Search for the cell housing the specified text and yield its [x, y] center coordinate. 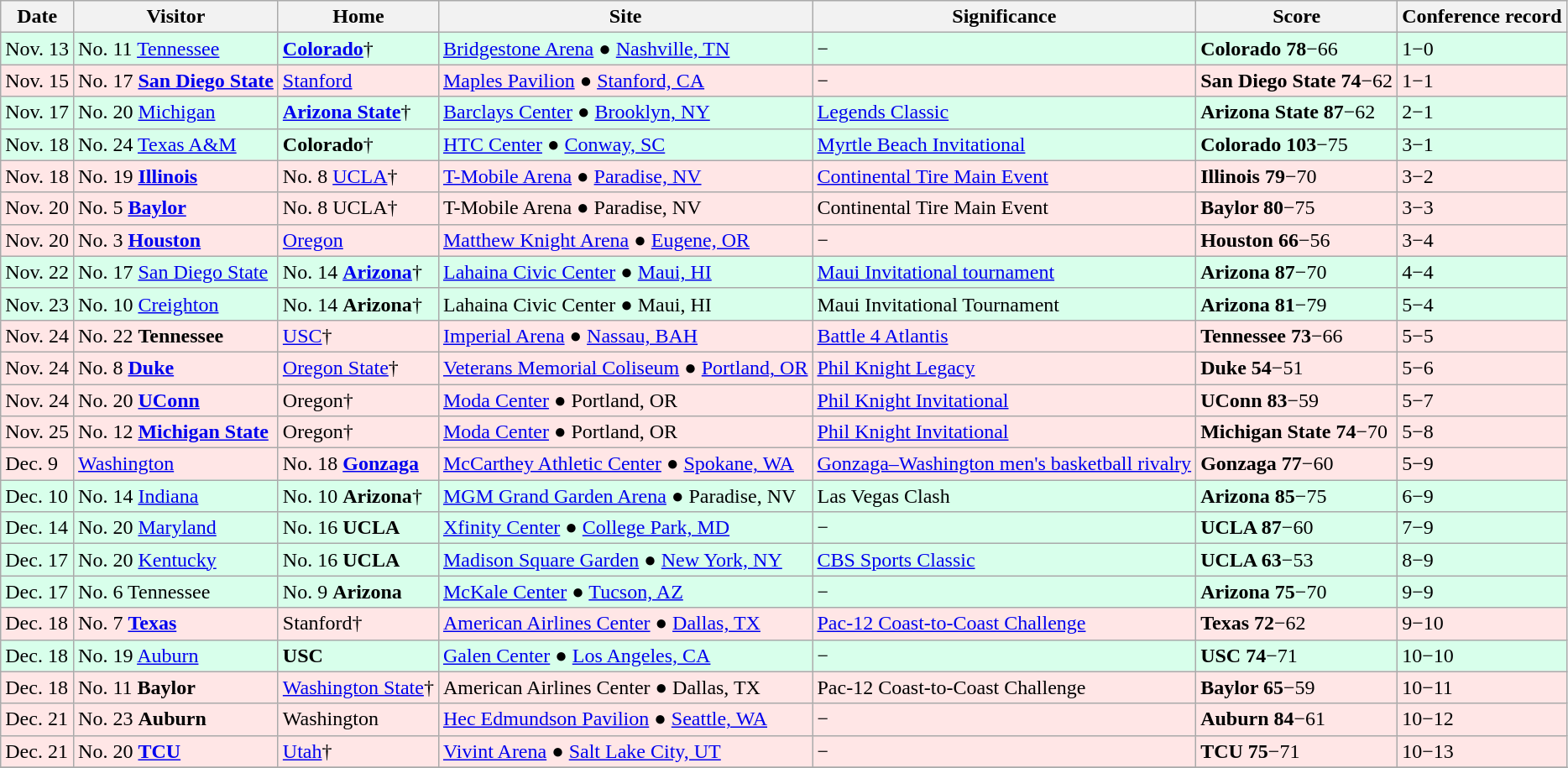
No. 18 Gonzaga [358, 464]
Nov. 13 [37, 49]
Auburn 84−61 [1297, 719]
USC† [358, 336]
2−1 [1482, 112]
Oregon [358, 240]
Dec. 14 [37, 528]
Stanford† [358, 624]
Duke 54−51 [1297, 368]
No. 10 Arizona† [358, 496]
Barclays Center ● Brooklyn, NY [625, 112]
Legends Classic [1004, 112]
No. 19 Auburn [176, 656]
5−4 [1482, 304]
Bridgestone Arena ● Nashville, TN [625, 49]
No. 20 UConn [176, 400]
Dec. 9 [37, 464]
No. 24 Texas A&M [176, 144]
USC [358, 656]
Site [625, 17]
Battle 4 Atlantis [1004, 336]
Utah† [358, 751]
3−4 [1482, 240]
CBS Sports Classic [1004, 560]
Score [1297, 17]
Dec. 10 [37, 496]
Phil Knight Legacy [1004, 368]
5−7 [1482, 400]
Houston 66−56 [1297, 240]
Baylor 65−59 [1297, 687]
Maui Invitational Tournament [1004, 304]
3−3 [1482, 208]
Arizona 87−70 [1297, 272]
Matthew Knight Arena ● Eugene, OR [625, 240]
Arizona 75−70 [1297, 592]
5−6 [1482, 368]
No. 14 Indiana [176, 496]
No. 3 Houston [176, 240]
No. 20 Maryland [176, 528]
7−9 [1482, 528]
5−5 [1482, 336]
Oregon State† [358, 368]
Gonzaga–Washington men's basketball rivalry [1004, 464]
No. 23 Auburn [176, 719]
Washington State† [358, 687]
5−8 [1482, 432]
Las Vegas Clash [1004, 496]
Nov. 23 [37, 304]
UCLA 87−60 [1297, 528]
8−9 [1482, 560]
Home [358, 17]
Maui Invitational tournament [1004, 272]
No. 9 Arizona [358, 592]
USC 74−71 [1297, 656]
No. 5 Baylor [176, 208]
3−1 [1482, 144]
HTC Center ● Conway, SC [625, 144]
10−11 [1482, 687]
Colorado 78−66 [1297, 49]
No. 8 Duke [176, 368]
No. 19 Illinois [176, 176]
Nov. 22 [37, 272]
1−0 [1482, 49]
Arizona State 87−62 [1297, 112]
Nov. 25 [37, 432]
10−10 [1482, 656]
10−13 [1482, 751]
Nov. 17 [37, 112]
Significance [1004, 17]
Date [37, 17]
No. 20 Michigan [176, 112]
Vivint Arena ● Salt Lake City, UT [625, 751]
McCarthey Athletic Center ● Spokane, WA [625, 464]
No. 22 Tennessee [176, 336]
Illinois 79−70 [1297, 176]
Colorado 103−75 [1297, 144]
Visitor [176, 17]
10−12 [1482, 719]
MGM Grand Garden Arena ● Paradise, NV [625, 496]
TCU 75−71 [1297, 751]
San Diego State 74−62 [1297, 81]
Xfinity Center ● College Park, MD [625, 528]
Galen Center ● Los Angeles, CA [625, 656]
No. 6 Tennessee [176, 592]
Arizona State† [358, 112]
Myrtle Beach Invitational [1004, 144]
UCLA 63−53 [1297, 560]
Arizona 85−75 [1297, 496]
Stanford [358, 81]
Imperial Arena ● Nassau, BAH [625, 336]
UConn 83−59 [1297, 400]
Baylor 80−75 [1297, 208]
No. 12 Michigan State [176, 432]
No. 20 Kentucky [176, 560]
Nov. 15 [37, 81]
6−9 [1482, 496]
9−10 [1482, 624]
McKale Center ● Tucson, AZ [625, 592]
9−9 [1482, 592]
No. 11 Baylor [176, 687]
5−9 [1482, 464]
3−2 [1482, 176]
4−4 [1482, 272]
Conference record [1482, 17]
Texas 72−62 [1297, 624]
1−1 [1482, 81]
Gonzaga 77−60 [1297, 464]
Hec Edmundson Pavilion ● Seattle, WA [625, 719]
Michigan State 74−70 [1297, 432]
Madison Square Garden ● New York, NY [625, 560]
No. 20 TCU [176, 751]
No. 10 Creighton [176, 304]
No. 11 Tennessee [176, 49]
Arizona 81−79 [1297, 304]
Veterans Memorial Coliseum ● Portland, OR [625, 368]
Tennessee 73−66 [1297, 336]
Maples Pavilion ● Stanford, CA [625, 81]
No. 7 Texas [176, 624]
